From the cell containing the given text, extract its center point as (X, Y) coordinate. 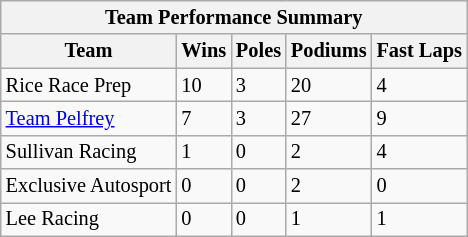
Team (89, 51)
Poles (258, 51)
20 (329, 85)
Fast Laps (420, 51)
Team Pelfrey (89, 118)
Rice Race Prep (89, 85)
7 (204, 118)
Team Performance Summary (234, 17)
Podiums (329, 51)
Exclusive Autosport (89, 186)
10 (204, 85)
9 (420, 118)
27 (329, 118)
Lee Racing (89, 219)
Sullivan Racing (89, 152)
Wins (204, 51)
